Return (X, Y) of the center of cell containing provided text 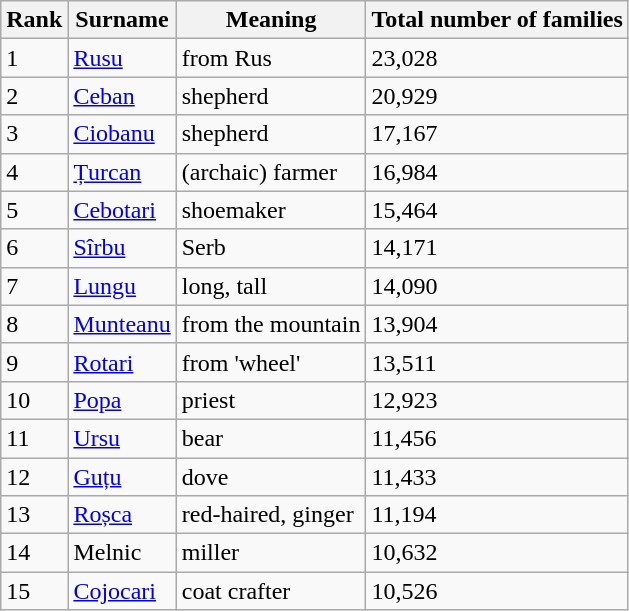
red-haired, ginger (271, 515)
1 (34, 58)
13 (34, 515)
10,526 (497, 591)
Serb (271, 248)
11,433 (497, 477)
Rusu (122, 58)
12,923 (497, 400)
20,929 (497, 96)
Cebotari (122, 210)
11,194 (497, 515)
16,984 (497, 172)
Ursu (122, 438)
(archaic) farmer (271, 172)
7 (34, 286)
Rotari (122, 362)
coat crafter (271, 591)
10 (34, 400)
Melnic (122, 553)
Munteanu (122, 324)
14,090 (497, 286)
from 'wheel' (271, 362)
Guțu (122, 477)
3 (34, 134)
5 (34, 210)
bear (271, 438)
Lungu (122, 286)
17,167 (497, 134)
15 (34, 591)
Popa (122, 400)
from Rus (271, 58)
Total number of families (497, 20)
10,632 (497, 553)
13,511 (497, 362)
Meaning (271, 20)
8 (34, 324)
Roșca (122, 515)
11,456 (497, 438)
15,464 (497, 210)
from the mountain (271, 324)
Surname (122, 20)
6 (34, 248)
dove (271, 477)
9 (34, 362)
14 (34, 553)
Cojocari (122, 591)
priest (271, 400)
Rank (34, 20)
shoemaker (271, 210)
4 (34, 172)
miller (271, 553)
12 (34, 477)
Sîrbu (122, 248)
Țurcan (122, 172)
Ceban (122, 96)
long, tall (271, 286)
11 (34, 438)
2 (34, 96)
Ciobanu (122, 134)
14,171 (497, 248)
13,904 (497, 324)
23,028 (497, 58)
